Find where the given text appears and provide that cell's center as [X, Y] coordinate. 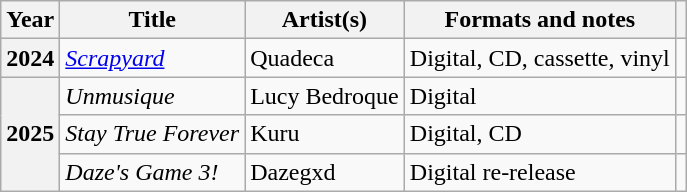
Digital [540, 96]
Stay True Forever [152, 134]
Scrapyard [152, 58]
Digital, CD, cassette, vinyl [540, 58]
Kuru [325, 134]
Digital re-release [540, 172]
Quadeca [325, 58]
Formats and notes [540, 20]
Daze's Game 3! [152, 172]
Year [30, 20]
Digital, CD [540, 134]
Lucy Bedroque [325, 96]
Unmusique [152, 96]
Artist(s) [325, 20]
2025 [30, 134]
Dazegxd [325, 172]
2024 [30, 58]
Title [152, 20]
